Identify which cell holds the provided text, then report its [x, y] central coordinate. 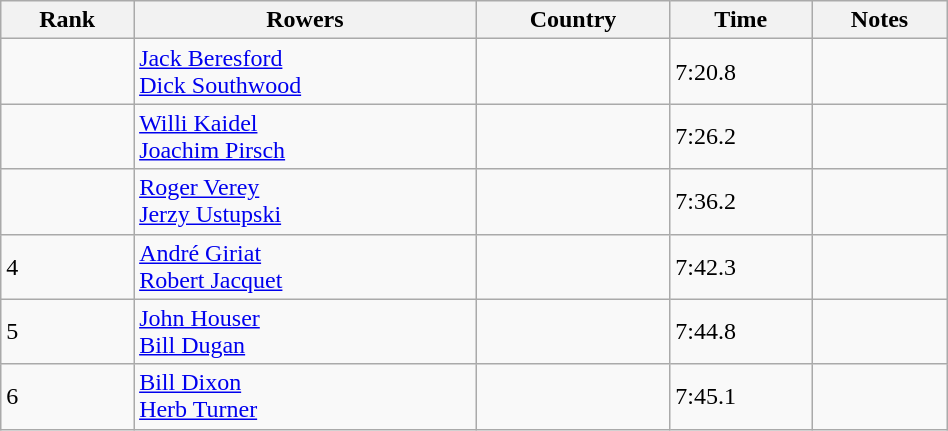
André GiriatRobert Jacquet [306, 266]
7:20.8 [741, 72]
Bill DixonHerb Turner [306, 396]
Willi KaidelJoachim Pirsch [306, 136]
Jack BeresfordDick Southwood [306, 72]
7:44.8 [741, 332]
7:36.2 [741, 202]
5 [68, 332]
Time [741, 20]
7:26.2 [741, 136]
Roger VereyJerzy Ustupski [306, 202]
7:42.3 [741, 266]
Notes [880, 20]
4 [68, 266]
Rank [68, 20]
6 [68, 396]
Country [573, 20]
Rowers [306, 20]
John HouserBill Dugan [306, 332]
7:45.1 [741, 396]
